Determine the (X, Y) coordinate at the center of the cell enclosing the given text.  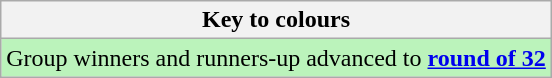
Key to colours (276, 20)
Group winners and runners-up advanced to round of 32 (276, 58)
